Return (x, y) of the center of cell containing provided text 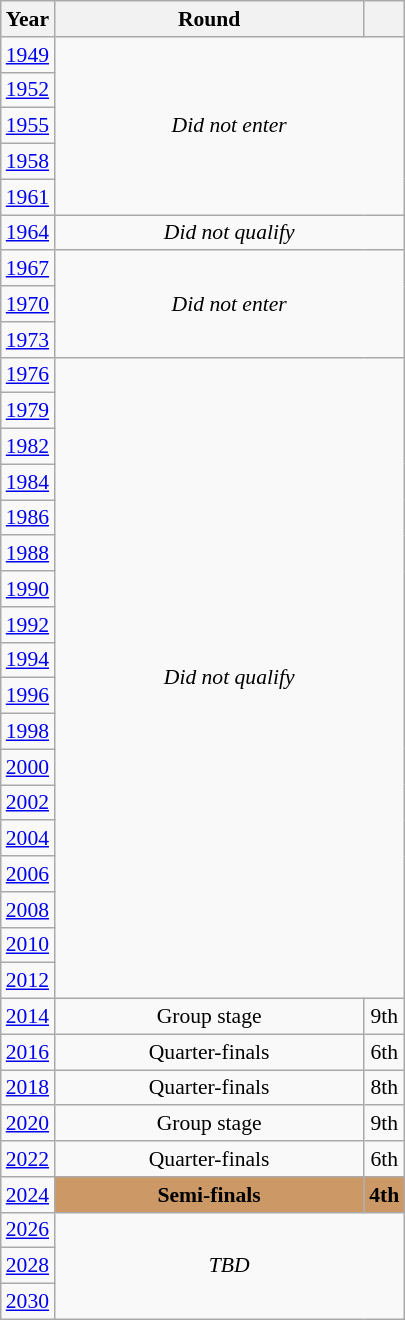
1961 (28, 197)
1992 (28, 625)
Year (28, 19)
1990 (28, 589)
2008 (28, 910)
1949 (28, 55)
2028 (28, 1266)
1967 (28, 269)
2020 (28, 1124)
2030 (28, 1302)
2014 (28, 1017)
2024 (28, 1195)
1976 (28, 375)
8th (384, 1088)
1984 (28, 482)
1994 (28, 660)
1988 (28, 554)
2026 (28, 1230)
4th (384, 1195)
Semi-finals (209, 1195)
1998 (28, 732)
1979 (28, 411)
Round (209, 19)
TBD (229, 1266)
1964 (28, 233)
2022 (28, 1159)
1982 (28, 447)
1970 (28, 304)
1958 (28, 162)
1996 (28, 696)
2010 (28, 945)
2006 (28, 874)
1973 (28, 340)
2016 (28, 1052)
2002 (28, 803)
1952 (28, 90)
2000 (28, 767)
1955 (28, 126)
2004 (28, 839)
2018 (28, 1088)
2012 (28, 981)
1986 (28, 518)
